For the text-containing cell, return its midpoint in (X, Y) coordinate format. 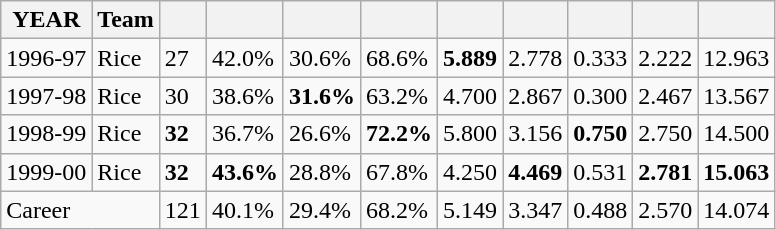
4.469 (536, 172)
YEAR (46, 20)
1998-99 (46, 134)
13.567 (736, 96)
4.700 (470, 96)
38.6% (244, 96)
68.6% (400, 58)
30 (182, 96)
67.8% (400, 172)
12.963 (736, 58)
3.156 (536, 134)
0.333 (600, 58)
14.074 (736, 210)
63.2% (400, 96)
0.750 (600, 134)
4.250 (470, 172)
29.4% (322, 210)
72.2% (400, 134)
43.6% (244, 172)
2.781 (666, 172)
0.488 (600, 210)
0.300 (600, 96)
14.500 (736, 134)
28.8% (322, 172)
2.467 (666, 96)
1997-98 (46, 96)
3.347 (536, 210)
0.531 (600, 172)
1999-00 (46, 172)
2.750 (666, 134)
26.6% (322, 134)
30.6% (322, 58)
Career (80, 210)
5.800 (470, 134)
36.7% (244, 134)
31.6% (322, 96)
5.889 (470, 58)
15.063 (736, 172)
121 (182, 210)
2.867 (536, 96)
68.2% (400, 210)
1996-97 (46, 58)
40.1% (244, 210)
2.570 (666, 210)
42.0% (244, 58)
2.778 (536, 58)
2.222 (666, 58)
Team (126, 20)
5.149 (470, 210)
27 (182, 58)
